Scan for the cell matching the given text and deliver its (x, y) coordinate at center. 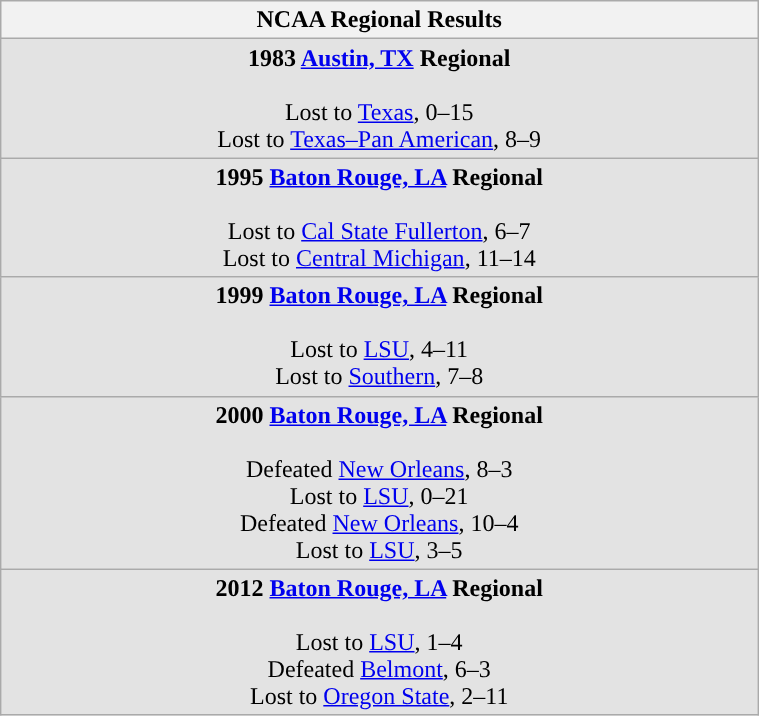
1983 Austin, TX RegionalLost to Texas, 0–15 Lost to Texas–Pan American, 8–9 (380, 98)
2000 Baton Rouge, LA RegionalDefeated New Orleans, 8–3 Lost to LSU, 0–21 Defeated New Orleans, 10–4 Lost to LSU, 3–5 (380, 482)
1995 Baton Rouge, LA RegionalLost to Cal State Fullerton, 6–7 Lost to Central Michigan, 11–14 (380, 218)
NCAA Regional Results (380, 20)
2012 Baton Rouge, LA RegionalLost to LSU, 1–4 Defeated Belmont, 6–3 Lost to Oregon State, 2–11 (380, 642)
1999 Baton Rouge, LA RegionalLost to LSU, 4–11 Lost to Southern, 7–8 (380, 336)
